Detect which cell encompasses the target text, then output its [x, y] center coordinate. 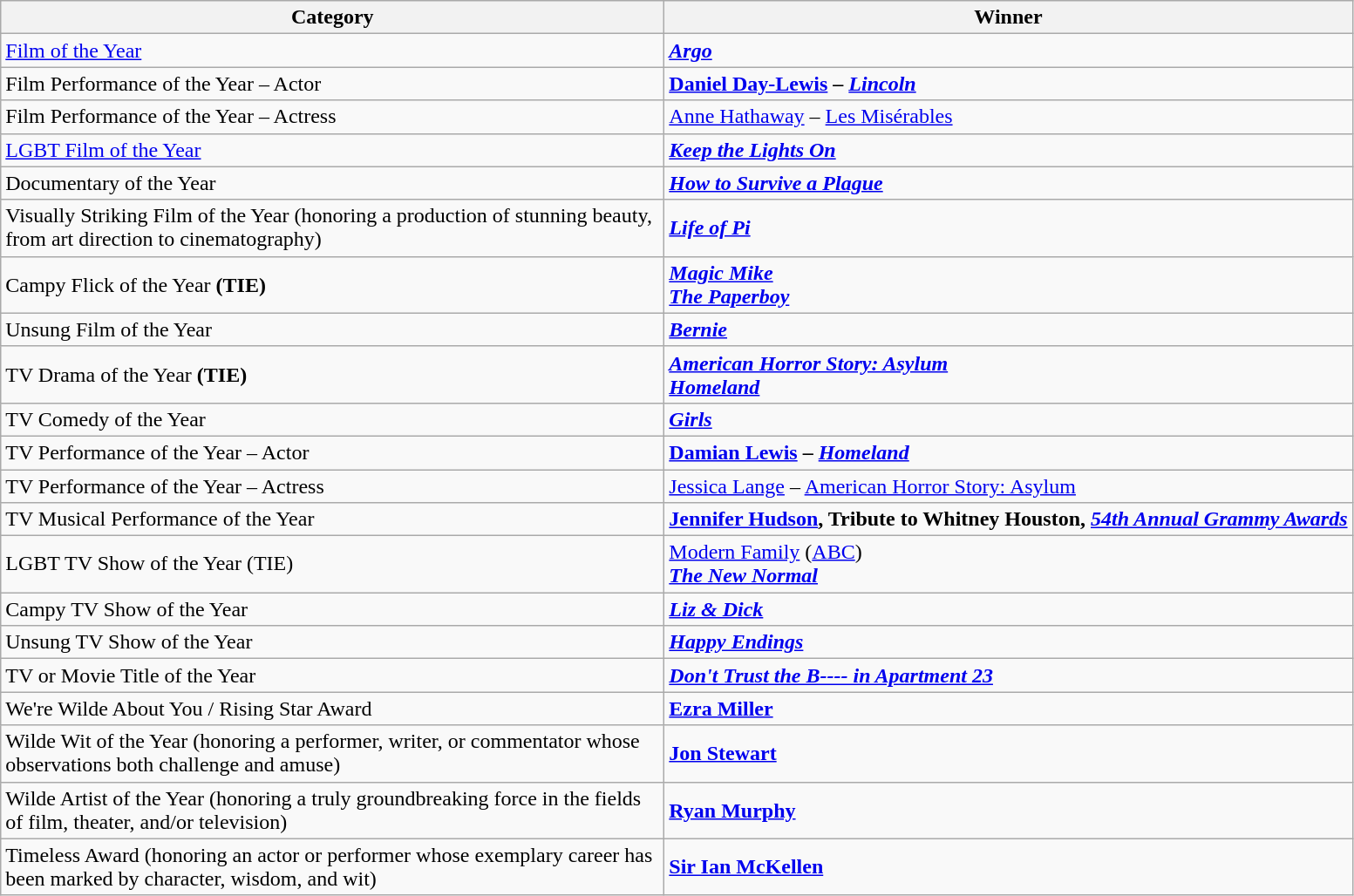
Damian Lewis – Homeland [1008, 452]
Film of the Year [333, 51]
Film Performance of the Year – Actress [333, 117]
Anne Hathaway – Les Misérables [1008, 117]
How to Survive a Plague [1008, 183]
Visually Striking Film of the Year (honoring a production of stunning beauty, from art direction to cinematography) [333, 228]
Wilde Artist of the Year (honoring a truly groundbreaking force in the fields of film, theater, and/or television) [333, 811]
Jennifer Hudson, Tribute to Whitney Houston, 54th Annual Grammy Awards [1008, 519]
TV Musical Performance of the Year [333, 519]
Magic Mike The Paperboy [1008, 284]
American Horror Story: Asylum Homeland [1008, 375]
Keep the Lights On [1008, 150]
Don't Trust the B---- in Apartment 23 [1008, 675]
Bernie [1008, 329]
Jon Stewart [1008, 753]
TV Drama of the Year (TIE) [333, 375]
Argo [1008, 51]
Unsung TV Show of the Year [333, 642]
Category [333, 17]
Winner [1008, 17]
TV Comedy of the Year [333, 419]
Campy TV Show of the Year [333, 609]
LGBT TV Show of the Year (TIE) [333, 565]
Happy Endings [1008, 642]
We're Wilde About You / Rising Star Award [333, 709]
Timeless Award (honoring an actor or performer whose exemplary career has been marked by character, wisdom, and wit) [333, 866]
LGBT Film of the Year [333, 150]
TV Performance of the Year – Actress [333, 485]
Campy Flick of the Year (TIE) [333, 284]
Ryan Murphy [1008, 811]
Modern Family (ABC) The New Normal [1008, 565]
Sir Ian McKellen [1008, 866]
Girls [1008, 419]
TV or Movie Title of the Year [333, 675]
Film Performance of the Year – Actor [333, 84]
Life of Pi [1008, 228]
Unsung Film of the Year [333, 329]
Liz & Dick [1008, 609]
Ezra Miller [1008, 709]
Documentary of the Year [333, 183]
TV Performance of the Year – Actor [333, 452]
Daniel Day-Lewis – Lincoln [1008, 84]
Wilde Wit of the Year (honoring a performer, writer, or commentator whose observations both challenge and amuse) [333, 753]
Jessica Lange – American Horror Story: Asylum [1008, 485]
